Pinpoint the cell where the given text exists, returning its [X, Y] midpoint coordinate. 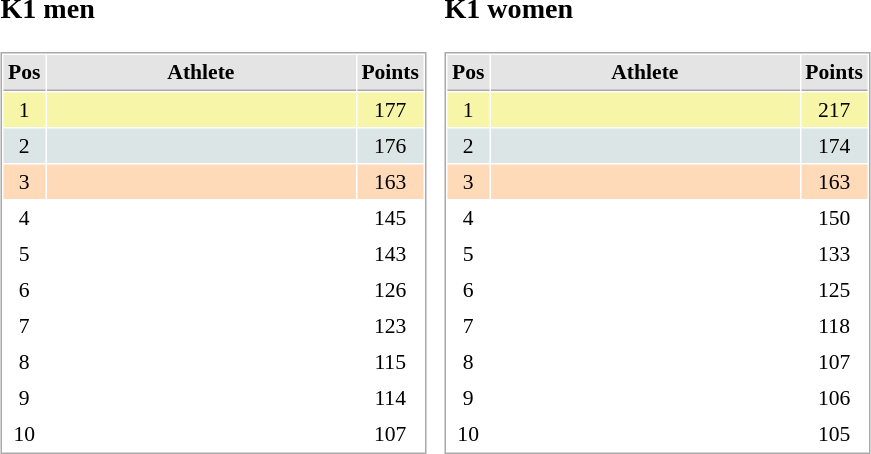
115 [390, 362]
105 [834, 434]
114 [390, 398]
174 [834, 146]
145 [390, 218]
133 [834, 254]
176 [390, 146]
177 [390, 110]
126 [390, 290]
143 [390, 254]
106 [834, 398]
217 [834, 110]
150 [834, 218]
118 [834, 326]
125 [834, 290]
123 [390, 326]
